From the cell containing the given text, extract its center point as (x, y) coordinate. 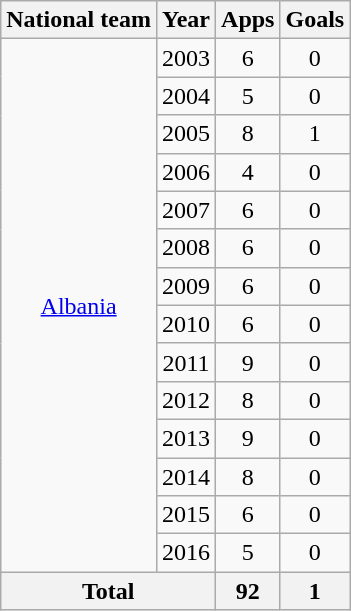
2013 (186, 438)
2012 (186, 400)
National team (79, 20)
2006 (186, 172)
2016 (186, 553)
2003 (186, 58)
2014 (186, 477)
Goals (315, 20)
92 (248, 591)
Year (186, 20)
Total (108, 591)
2005 (186, 134)
2011 (186, 362)
2009 (186, 286)
Albania (79, 306)
2015 (186, 515)
2007 (186, 210)
2008 (186, 248)
2010 (186, 324)
2004 (186, 96)
Apps (248, 20)
4 (248, 172)
